Return (x, y) of the center of cell containing provided text 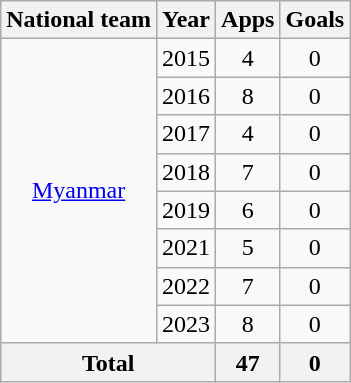
2018 (186, 172)
Apps (248, 20)
2021 (186, 248)
Goals (315, 20)
2022 (186, 286)
5 (248, 248)
6 (248, 210)
2015 (186, 58)
Total (108, 362)
2019 (186, 210)
47 (248, 362)
2023 (186, 324)
Myanmar (79, 191)
National team (79, 20)
2017 (186, 134)
2016 (186, 96)
Year (186, 20)
